Find where the given text appears and provide that cell's center as (X, Y) coordinate. 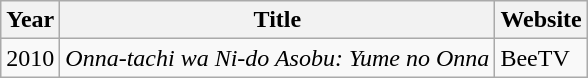
BeeTV (541, 58)
Year (30, 20)
Title (278, 20)
2010 (30, 58)
Website (541, 20)
Onna-tachi wa Ni-do Asobu: Yume no Onna (278, 58)
